Extract the [x, y] coordinate from the center of the cell holding the provided text.  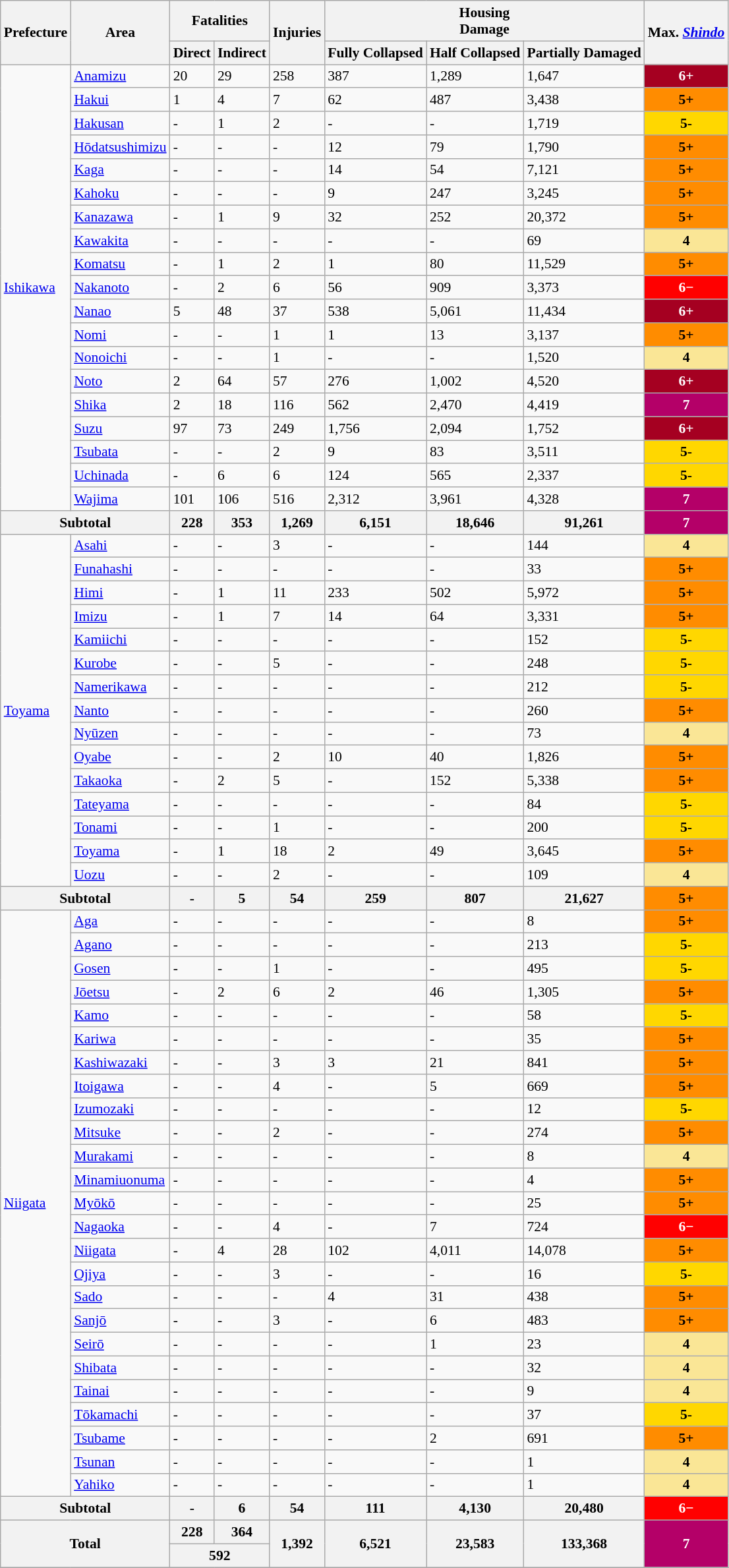
Tsubame [120, 1438]
Wajima [120, 499]
Murakami [120, 1157]
1,756 [376, 428]
495 [584, 969]
724 [584, 1227]
353 [242, 523]
213 [584, 945]
28 [297, 1250]
Funahashi [120, 569]
Takaoka [120, 781]
592 [220, 1555]
438 [584, 1297]
80 [475, 264]
1,305 [584, 992]
Kahoku [120, 194]
101 [192, 499]
841 [584, 1062]
5,972 [584, 593]
2,470 [475, 405]
Direct [192, 53]
Tonami [120, 828]
4,328 [584, 499]
Myōkō [120, 1204]
Shibata [120, 1368]
11 [297, 593]
Fully Collapsed [376, 53]
200 [584, 828]
212 [584, 687]
Uozu [120, 875]
260 [584, 711]
20,480 [584, 1509]
21 [475, 1062]
1,826 [584, 757]
258 [297, 76]
Hōdatsushimizu [120, 147]
Ishikawa [36, 287]
Nagaoka [120, 1227]
909 [475, 288]
Partially Damaged [584, 53]
1,752 [584, 428]
Seirō [120, 1345]
274 [584, 1133]
Jōetsu [120, 992]
Prefecture [36, 33]
109 [584, 875]
6,151 [376, 523]
83 [475, 452]
Nomi [120, 335]
40 [475, 757]
124 [376, 476]
79 [475, 147]
233 [376, 593]
106 [242, 499]
25 [584, 1204]
Anamizu [120, 76]
84 [584, 804]
Tōkamachi [120, 1415]
116 [297, 405]
562 [376, 405]
2,094 [475, 428]
1,002 [475, 382]
1,392 [297, 1544]
3,961 [475, 499]
Tsubata [120, 452]
Imizu [120, 616]
29 [242, 76]
5,338 [584, 781]
516 [297, 499]
259 [376, 898]
1,520 [584, 358]
669 [584, 1086]
Suzu [120, 428]
Half Collapsed [475, 53]
46 [475, 992]
2,312 [376, 499]
387 [376, 76]
3,137 [584, 335]
3,645 [584, 852]
23 [584, 1345]
91,261 [584, 523]
16 [584, 1274]
18,646 [475, 523]
Itoigawa [120, 1086]
3,373 [584, 288]
48 [242, 311]
565 [475, 476]
248 [584, 664]
1,289 [475, 76]
2,337 [584, 476]
Komatsu [120, 264]
Uchinada [120, 476]
4,419 [584, 405]
247 [475, 194]
35 [584, 1039]
252 [475, 218]
5,061 [475, 311]
Tateyama [120, 804]
Kawakita [120, 241]
487 [475, 100]
133,368 [584, 1544]
1,719 [584, 123]
Indirect [242, 53]
483 [584, 1321]
Kurobe [120, 664]
6,521 [376, 1544]
Area [120, 33]
1,647 [584, 76]
20 [192, 76]
33 [584, 569]
3,438 [584, 100]
Namerikawa [120, 687]
3,511 [584, 452]
56 [376, 288]
Minamiuonuma [120, 1180]
57 [297, 382]
502 [475, 593]
31 [475, 1297]
Izumozaki [120, 1109]
62 [376, 100]
20,372 [584, 218]
807 [475, 898]
11,529 [584, 264]
Kamiichi [120, 640]
Aga [120, 921]
Fatalities [220, 21]
49 [475, 852]
10 [376, 757]
Nyūzen [120, 734]
538 [376, 311]
Max. Shindo [686, 33]
97 [192, 428]
Nonoichi [120, 358]
102 [376, 1250]
Oyabe [120, 757]
Total [86, 1544]
Injuries [297, 33]
Gosen [120, 969]
Kashiwazaki [120, 1062]
4,130 [475, 1509]
4,011 [475, 1250]
111 [376, 1509]
3,331 [584, 616]
Tsunan [120, 1462]
4,520 [584, 382]
Hakusan [120, 123]
Asahi [120, 546]
Sanjō [120, 1321]
Nakanoto [120, 288]
Ojiya [120, 1274]
58 [584, 1016]
Agano [120, 945]
Mitsuke [120, 1133]
691 [584, 1438]
13 [475, 335]
23,583 [475, 1544]
7,121 [584, 170]
276 [376, 382]
HousingDamage [484, 21]
364 [242, 1532]
Kanazawa [120, 218]
Nanao [120, 311]
Yahiko [120, 1485]
Himi [120, 593]
14,078 [584, 1250]
249 [297, 428]
21,627 [584, 898]
Sado [120, 1297]
Tainai [120, 1391]
Kariwa [120, 1039]
3,245 [584, 194]
Hakui [120, 100]
Shika [120, 405]
11,434 [584, 311]
144 [584, 546]
Kaga [120, 170]
Kamo [120, 1016]
Nanto [120, 711]
69 [584, 241]
Noto [120, 382]
1,790 [584, 147]
1,269 [297, 523]
